Detect which cell encompasses the target text, then output its [X, Y] center coordinate. 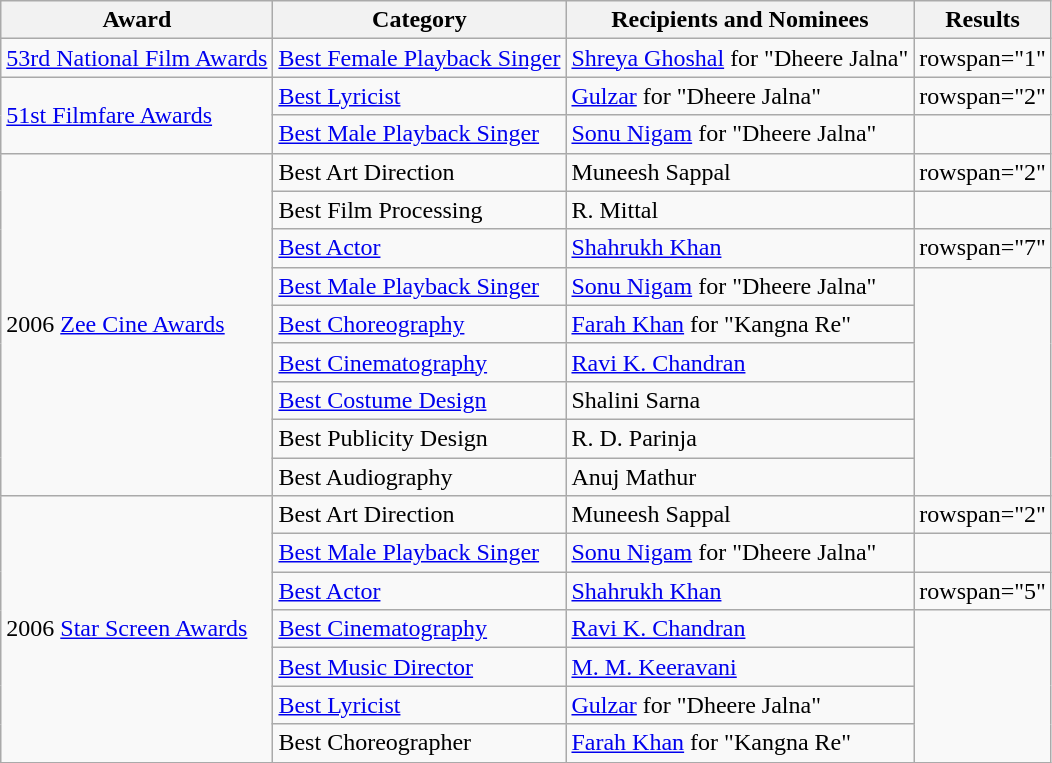
Category [420, 20]
53rd National Film Awards [137, 58]
51st Filmfare Awards [137, 115]
2006 Zee Cine Awards [137, 324]
Recipients and Nominees [740, 20]
Shreya Ghoshal for "Dheere Jalna" [740, 58]
Shalini Sarna [740, 400]
Best Film Processing [420, 210]
Anuj Mathur [740, 477]
R. Mittal [740, 210]
rowspan="1" [983, 58]
Best Audiography [420, 477]
R. D. Parinja [740, 438]
Best Choreography [420, 324]
M. M. Keeravani [740, 667]
rowspan="5" [983, 591]
Results [983, 20]
Best Publicity Design [420, 438]
Award [137, 20]
2006 Star Screen Awards [137, 629]
Best Music Director [420, 667]
Best Costume Design [420, 400]
Best Choreographer [420, 743]
rowspan="7" [983, 248]
Best Female Playback Singer [420, 58]
